Detect which cell encompasses the target text, then output its (x, y) center coordinate. 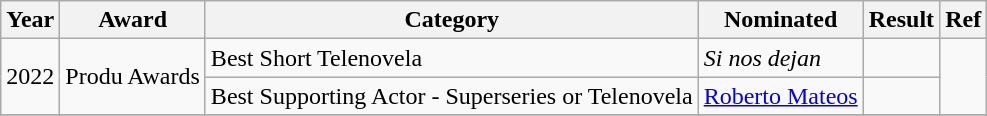
Roberto Mateos (780, 96)
Award (133, 20)
Year (30, 20)
2022 (30, 77)
Si nos dejan (780, 58)
Nominated (780, 20)
Result (901, 20)
Best Supporting Actor - Superseries or Telenovela (452, 96)
Best Short Telenovela (452, 58)
Ref (964, 20)
Category (452, 20)
Produ Awards (133, 77)
